Provide the (X, Y) coordinate of the cell's center where the given text is located.  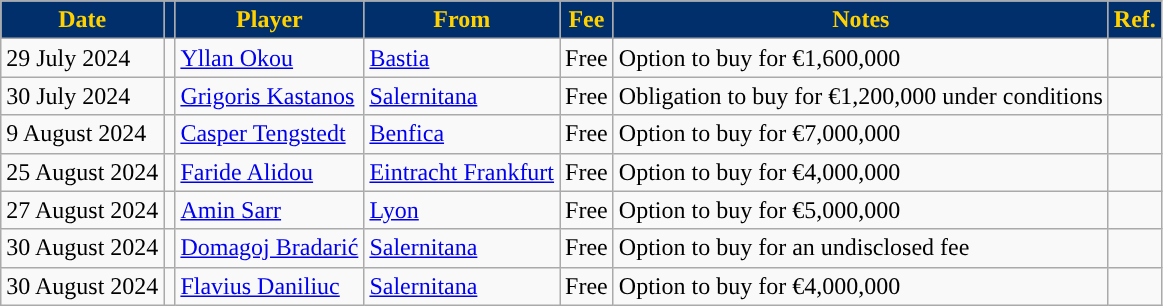
Benfica (462, 134)
Faride Alidou (270, 172)
Option to buy for €1,600,000 (860, 58)
Amin Sarr (270, 210)
From (462, 20)
Fee (587, 20)
Obligation to buy for €1,200,000 under conditions (860, 96)
27 August 2024 (82, 210)
Notes (860, 20)
9 August 2024 (82, 134)
Lyon (462, 210)
Option to buy for €5,000,000 (860, 210)
Player (270, 20)
Option to buy for €7,000,000 (860, 134)
Option to buy for an undisclosed fee (860, 248)
Eintracht Frankfurt (462, 172)
Bastia (462, 58)
Ref. (1134, 20)
Yllan Okou (270, 58)
25 August 2024 (82, 172)
29 July 2024 (82, 58)
Date (82, 20)
Grigoris Kastanos (270, 96)
Domagoj Bradarić (270, 248)
30 July 2024 (82, 96)
Casper Tengstedt (270, 134)
Flavius Daniliuc (270, 286)
